Output the [x, y] coordinate of the center of the cell containing the given text.  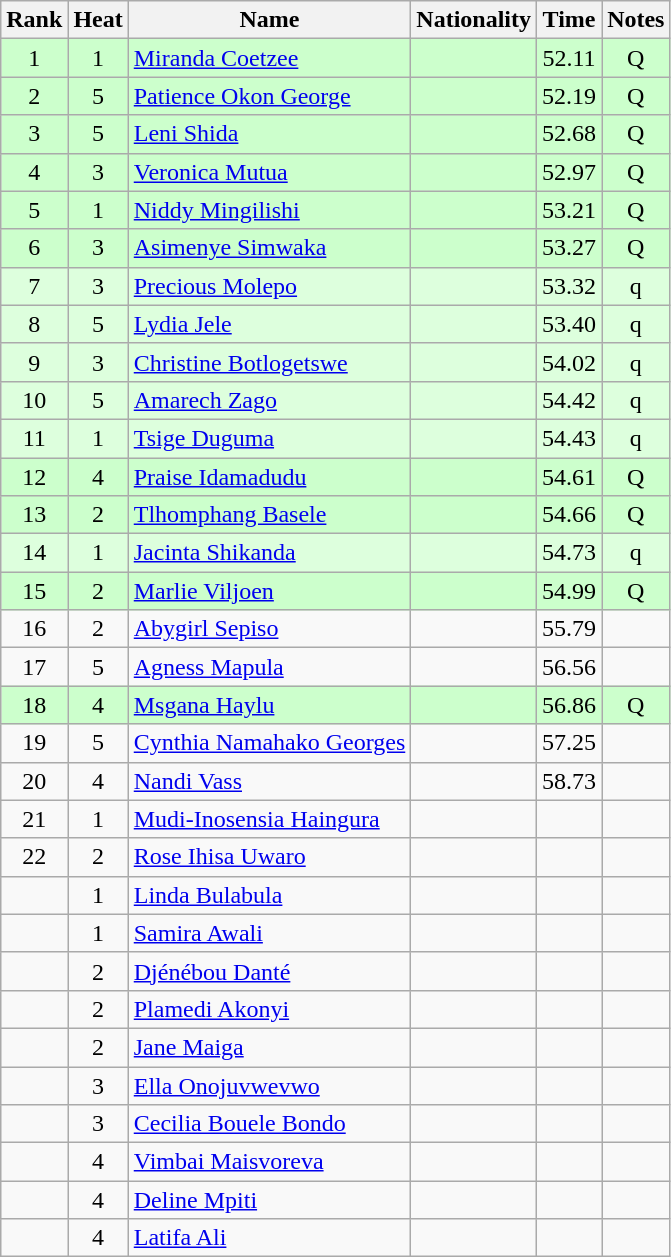
54.99 [570, 591]
52.68 [570, 134]
21 [34, 819]
Asimenye Simwaka [270, 248]
Cynthia Namahako Georges [270, 743]
15 [34, 591]
Niddy Mingilishi [270, 210]
57.25 [570, 743]
Latifa Ali [270, 1238]
Mudi-Inosensia Haingura [270, 819]
Tsige Duguma [270, 438]
54.43 [570, 438]
52.97 [570, 172]
56.56 [570, 667]
Samira Awali [270, 933]
20 [34, 781]
Jacinta Shikanda [270, 553]
Cecilia Bouele Bondo [270, 1124]
Tlhomphang Basele [270, 515]
17 [34, 667]
Praise Idamadudu [270, 477]
9 [34, 362]
Linda Bulabula [270, 895]
Agness Mapula [270, 667]
Patience Okon George [270, 96]
53.21 [570, 210]
19 [34, 743]
Rose Ihisa Uwaro [270, 857]
Msgana Haylu [270, 705]
Nandi Vass [270, 781]
54.42 [570, 400]
Deline Mpiti [270, 1200]
52.11 [570, 58]
14 [34, 553]
Leni Shida [270, 134]
Miranda Coetzee [270, 58]
7 [34, 286]
53.40 [570, 324]
Abygirl Sepiso [270, 629]
Veronica Mutua [270, 172]
8 [34, 324]
Djénébou Danté [270, 971]
58.73 [570, 781]
53.32 [570, 286]
Time [570, 20]
Name [270, 20]
13 [34, 515]
Christine Botlogetswe [270, 362]
52.19 [570, 96]
Ella Onojuvwevwo [270, 1085]
Plamedi Akonyi [270, 1009]
Jane Maiga [270, 1047]
54.02 [570, 362]
22 [34, 857]
56.86 [570, 705]
Heat [98, 20]
Nationality [474, 20]
Lydia Jele [270, 324]
10 [34, 400]
6 [34, 248]
12 [34, 477]
54.66 [570, 515]
Marlie Viljoen [270, 591]
11 [34, 438]
55.79 [570, 629]
Rank [34, 20]
54.73 [570, 553]
Precious Molepo [270, 286]
18 [34, 705]
54.61 [570, 477]
Vimbai Maisvoreva [270, 1162]
16 [34, 629]
53.27 [570, 248]
Amarech Zago [270, 400]
Notes [636, 20]
